Search for the cell housing the specified text and yield its (X, Y) center coordinate. 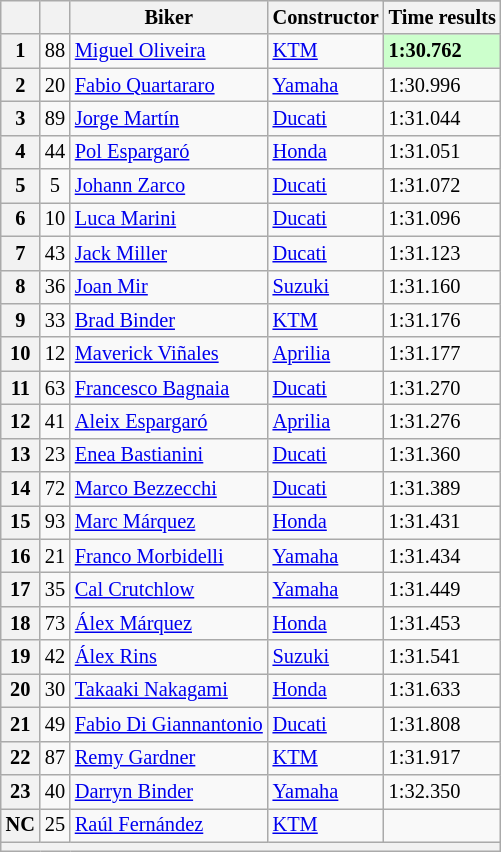
63 (55, 388)
1:31.176 (442, 320)
1 (20, 51)
Johann Zarco (169, 186)
1:31.808 (442, 724)
Constructor (326, 17)
Maverick Viñales (169, 354)
13 (20, 455)
3 (20, 118)
11 (20, 388)
Enea Bastianini (169, 455)
7 (20, 253)
15 (20, 522)
Brad Binder (169, 320)
Remy Gardner (169, 758)
1:31.917 (442, 758)
1:31.434 (442, 556)
88 (55, 51)
Darryn Binder (169, 791)
93 (55, 522)
43 (55, 253)
Fabio Di Giannantonio (169, 724)
6 (20, 219)
1:31.360 (442, 455)
1:31.177 (442, 354)
Miguel Oliveira (169, 51)
1:31.276 (442, 421)
Takaaki Nakagami (169, 690)
1:31.633 (442, 690)
1:31.389 (442, 489)
22 (20, 758)
1:31.123 (442, 253)
1:31.270 (442, 388)
42 (55, 657)
Álex Rins (169, 657)
1:31.044 (442, 118)
41 (55, 421)
73 (55, 623)
1:31.072 (442, 186)
Marc Márquez (169, 522)
NC (20, 825)
1:30.762 (442, 51)
1:31.051 (442, 152)
Time results (442, 17)
Cal Crutchlow (169, 589)
Biker (169, 17)
Álex Márquez (169, 623)
Jorge Martín (169, 118)
Joan Mir (169, 287)
Francesco Bagnaia (169, 388)
17 (20, 589)
1:31.453 (442, 623)
Fabio Quartararo (169, 85)
1:31.541 (442, 657)
Raúl Fernández (169, 825)
1:31.431 (442, 522)
44 (55, 152)
1:32.350 (442, 791)
36 (55, 287)
16 (20, 556)
Luca Marini (169, 219)
8 (20, 287)
89 (55, 118)
Marco Bezzecchi (169, 489)
30 (55, 690)
35 (55, 589)
1:31.096 (442, 219)
14 (20, 489)
4 (20, 152)
9 (20, 320)
Aleix Espargaró (169, 421)
33 (55, 320)
1:30.996 (442, 85)
25 (55, 825)
49 (55, 724)
Franco Morbidelli (169, 556)
18 (20, 623)
72 (55, 489)
40 (55, 791)
1:31.449 (442, 589)
2 (20, 85)
19 (20, 657)
87 (55, 758)
Pol Espargaró (169, 152)
Jack Miller (169, 253)
1:31.160 (442, 287)
